Detect which cell encompasses the target text, then output its (X, Y) center coordinate. 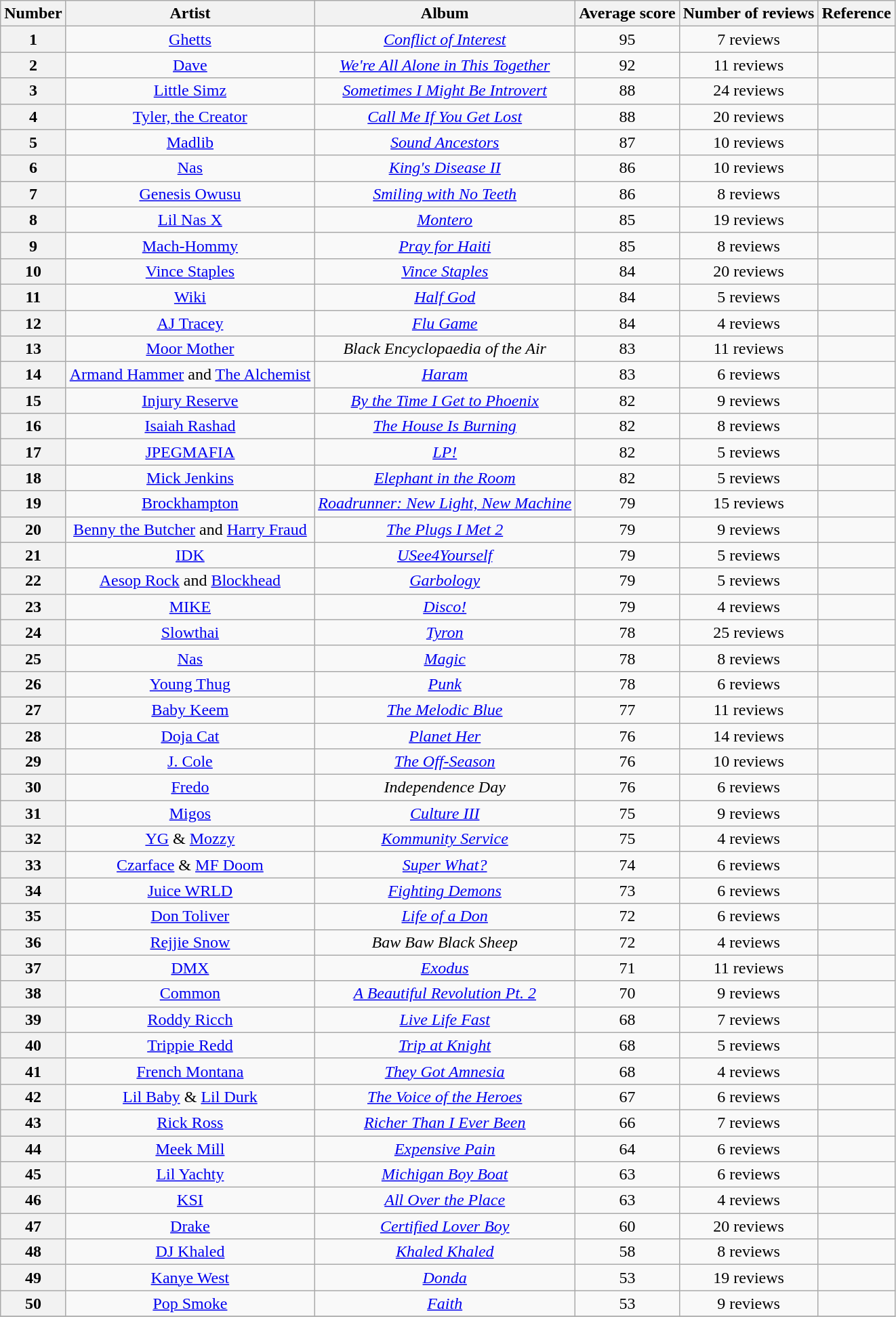
Super What? (445, 865)
MIKE (190, 607)
King's Disease II (445, 168)
16 (33, 426)
Young Thug (190, 684)
Call Me If You Get Lost (445, 117)
71 (628, 968)
47 (33, 1226)
USee4Yourself (445, 555)
Baw Baw Black Sheep (445, 942)
64 (628, 1149)
Slowthai (190, 632)
Expensive Pain (445, 1149)
9 (33, 245)
19 (33, 504)
Brockhampton (190, 504)
43 (33, 1122)
2 (33, 65)
Artist (190, 14)
44 (33, 1149)
7 (33, 194)
Genesis Owusu (190, 194)
31 (33, 813)
Punk (445, 684)
42 (33, 1097)
Kommunity Service (445, 839)
Faith (445, 1303)
1 (33, 39)
Richer Than I Ever Been (445, 1122)
Tyron (445, 632)
60 (628, 1226)
Album (445, 14)
Magic (445, 658)
Smiling with No Teeth (445, 194)
Khaled Khaled (445, 1252)
Number (33, 14)
3 (33, 91)
Mick Jenkins (190, 478)
Migos (190, 813)
Sometimes I Might Be Introvert (445, 91)
Little Simz (190, 91)
39 (33, 1019)
They Got Amnesia (445, 1071)
70 (628, 994)
29 (33, 762)
Pray for Haiti (445, 245)
Planet Her (445, 735)
45 (33, 1175)
10 (33, 271)
Common (190, 994)
36 (33, 942)
All Over the Place (445, 1200)
26 (33, 684)
30 (33, 788)
Ghetts (190, 39)
Baby Keem (190, 710)
49 (33, 1278)
37 (33, 968)
Wiki (190, 297)
Certified Lover Boy (445, 1226)
Aesop Rock and Blockhead (190, 581)
Black Encyclopaedia of the Air (445, 349)
8 (33, 220)
67 (628, 1097)
22 (33, 581)
35 (33, 916)
Don Toliver (190, 916)
41 (33, 1071)
Exodus (445, 968)
AJ Tracey (190, 323)
Average score (628, 14)
The Plugs I Met 2 (445, 529)
Doja Cat (190, 735)
66 (628, 1122)
23 (33, 607)
58 (628, 1252)
Roddy Ricch (190, 1019)
Haram (445, 375)
Armand Hammer and The Alchemist (190, 375)
Moor Mother (190, 349)
J. Cole (190, 762)
28 (33, 735)
27 (33, 710)
Montero (445, 220)
5 (33, 142)
Flu Game (445, 323)
Rick Ross (190, 1122)
Kanye West (190, 1278)
Culture III (445, 813)
A Beautiful Revolution Pt. 2 (445, 994)
38 (33, 994)
Trippie Redd (190, 1045)
The House Is Burning (445, 426)
YG & Mozzy (190, 839)
4 (33, 117)
Live Life Fast (445, 1019)
Lil Baby & Lil Durk (190, 1097)
21 (33, 555)
Isaiah Rashad (190, 426)
6 (33, 168)
Reference (857, 14)
The Melodic Blue (445, 710)
24 reviews (748, 91)
The Voice of the Heroes (445, 1097)
We're All Alone in This Together (445, 65)
74 (628, 865)
Fighting Demons (445, 891)
25 reviews (748, 632)
14 reviews (748, 735)
Sound Ancestors (445, 142)
Fredo (190, 788)
Rejjie Snow (190, 942)
48 (33, 1252)
Meek Mill (190, 1149)
24 (33, 632)
Juice WRLD (190, 891)
Elephant in the Room (445, 478)
46 (33, 1200)
18 (33, 478)
Injury Reserve (190, 401)
Donda (445, 1278)
Mach-Hommy (190, 245)
DMX (190, 968)
92 (628, 65)
15 (33, 401)
Michigan Boy Boat (445, 1175)
Number of reviews (748, 14)
40 (33, 1045)
Life of a Don (445, 916)
The Off-Season (445, 762)
Benny the Butcher and Harry Fraud (190, 529)
33 (33, 865)
Garbology (445, 581)
Pop Smoke (190, 1303)
95 (628, 39)
Half God (445, 297)
Tyler, the Creator (190, 117)
LP! (445, 452)
12 (33, 323)
50 (33, 1303)
Dave (190, 65)
25 (33, 658)
Disco! (445, 607)
20 (33, 529)
KSI (190, 1200)
73 (628, 891)
87 (628, 142)
JPEGMAFIA (190, 452)
Lil Nas X (190, 220)
34 (33, 891)
14 (33, 375)
77 (628, 710)
11 (33, 297)
Drake (190, 1226)
Conflict of Interest (445, 39)
Independence Day (445, 788)
DJ Khaled (190, 1252)
17 (33, 452)
32 (33, 839)
French Montana (190, 1071)
15 reviews (748, 504)
Trip at Knight (445, 1045)
By the Time I Get to Phoenix (445, 401)
Roadrunner: New Light, New Machine (445, 504)
Lil Yachty (190, 1175)
Czarface & MF Doom (190, 865)
13 (33, 349)
IDK (190, 555)
Madlib (190, 142)
